Scan for the cell matching the given text and deliver its (X, Y) coordinate at center. 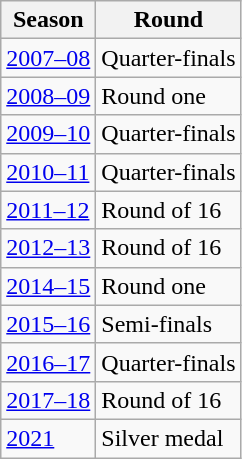
2012–13 (48, 248)
2008–09 (48, 96)
2014–15 (48, 286)
2016–17 (48, 362)
2009–10 (48, 134)
Semi-finals (168, 324)
Round (168, 20)
2017–18 (48, 400)
2007–08 (48, 58)
Silver medal (168, 438)
2015–16 (48, 324)
2011–12 (48, 210)
2021 (48, 438)
Season (48, 20)
2010–11 (48, 172)
